For the text-containing cell, return its midpoint in (X, Y) coordinate format. 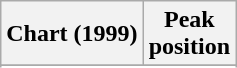
Peakposition (189, 34)
Chart (1999) (72, 34)
